Extract the (x, y) coordinate from the center of the cell holding the provided text.  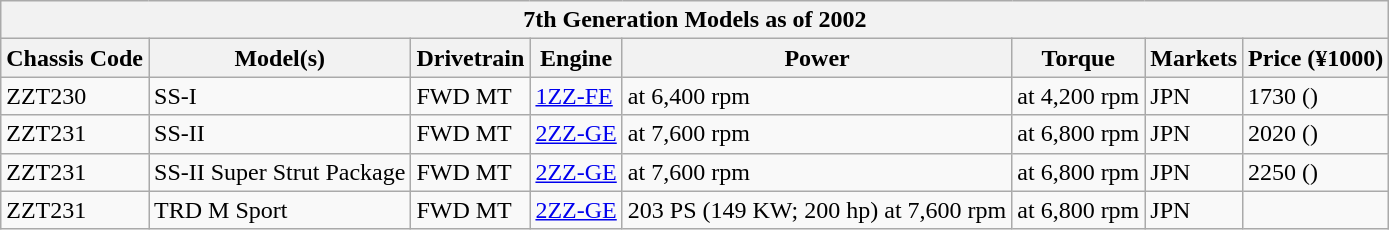
at 6,400 rpm (816, 96)
SS-I (280, 96)
203 PS (149 KW; 200 hp) at 7,600 rpm (816, 210)
Markets (1194, 58)
Engine (576, 58)
1730 () (1316, 96)
2020 () (1316, 134)
SS-II Super Strut Package (280, 172)
at 4,200 rpm (1078, 96)
SS-II (280, 134)
2250 () (1316, 172)
Model(s) (280, 58)
TRD M Sport (280, 210)
Chassis Code (75, 58)
Torque (1078, 58)
Price (¥1000) (1316, 58)
ZZT230 (75, 96)
7th Generation Models as of 2002 (695, 20)
Drivetrain (470, 58)
1ZZ-FE (576, 96)
Power (816, 58)
